Scan for the cell matching the given text and deliver its [X, Y] coordinate at center. 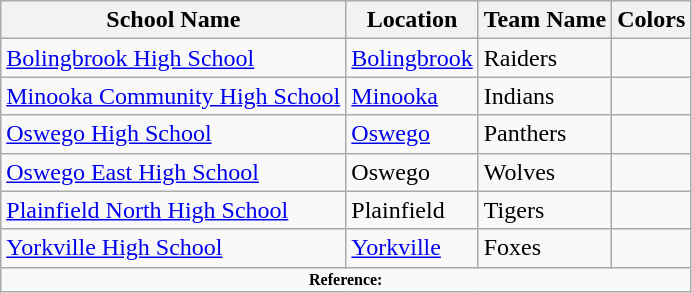
Bolingbrook [412, 58]
Indians [545, 96]
Plainfield [412, 210]
Colors [652, 20]
Minooka Community High School [174, 96]
School Name [174, 20]
Foxes [545, 248]
Yorkville [412, 248]
Tigers [545, 210]
Oswego High School [174, 134]
Yorkville High School [174, 248]
Raiders [545, 58]
Plainfield North High School [174, 210]
Panthers [545, 134]
Reference: [346, 279]
Location [412, 20]
Team Name [545, 20]
Oswego East High School [174, 172]
Wolves [545, 172]
Minooka [412, 96]
Bolingbrook High School [174, 58]
